Provide the [x, y] coordinate of the cell's center where the given text is located.  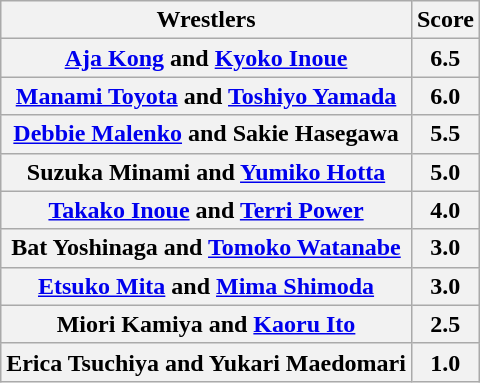
Suzuka Minami and Yumiko Hotta [206, 172]
1.0 [445, 362]
5.5 [445, 134]
2.5 [445, 324]
Bat Yoshinaga and Tomoko Watanabe [206, 248]
Etsuko Mita and Mima Shimoda [206, 286]
5.0 [445, 172]
Takako Inoue and Terri Power [206, 210]
Aja Kong and Kyoko Inoue [206, 58]
6.0 [445, 96]
4.0 [445, 210]
Erica Tsuchiya and Yukari Maedomari [206, 362]
Manami Toyota and Toshiyo Yamada [206, 96]
Score [445, 20]
Wrestlers [206, 20]
Debbie Malenko and Sakie Hasegawa [206, 134]
6.5 [445, 58]
Miori Kamiya and Kaoru Ito [206, 324]
